Capture the cell that displays the provided text and extract its [X, Y] central coordinate. 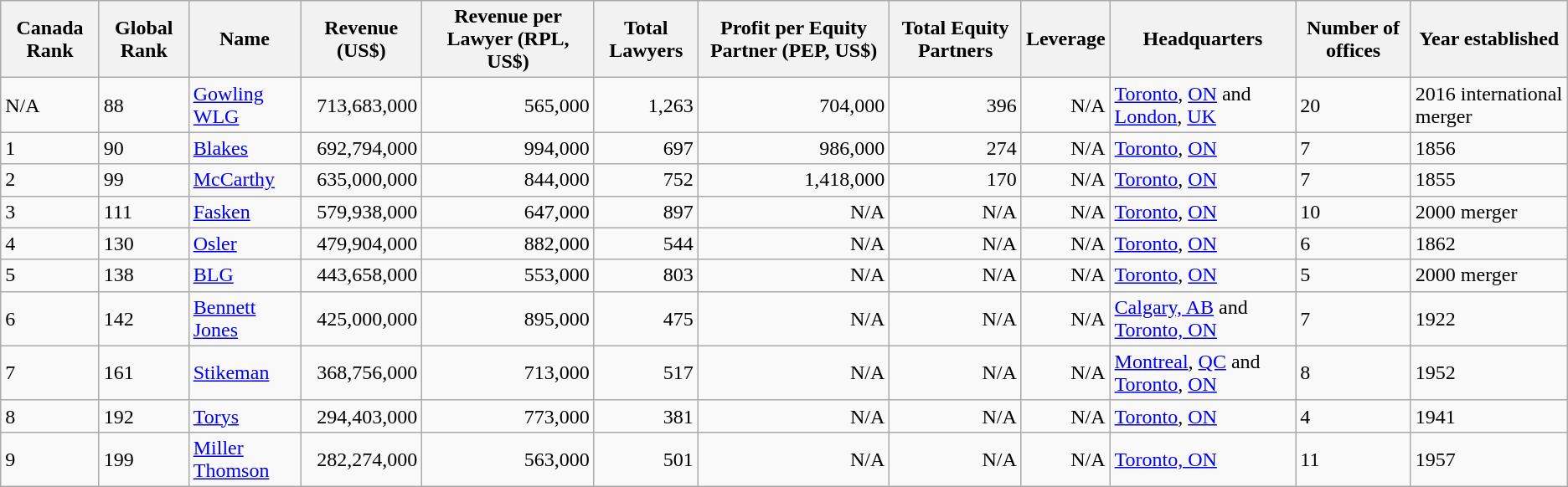
895,000 [508, 318]
90 [144, 148]
2016 international merger [1489, 105]
713,683,000 [362, 105]
Revenue (US$) [362, 39]
Leverage [1065, 39]
381 [646, 416]
475 [646, 318]
Number of offices [1354, 39]
803 [646, 275]
479,904,000 [362, 243]
1922 [1489, 318]
Gowling WLG [245, 105]
Bennett Jones [245, 318]
Canada Rank [50, 39]
563,000 [508, 459]
697 [646, 148]
501 [646, 459]
704,000 [794, 105]
Montreal, QC and Toronto, ON [1203, 373]
Total Equity Partners [956, 39]
752 [646, 180]
565,000 [508, 105]
553,000 [508, 275]
9 [50, 459]
142 [144, 318]
Toronto, ON and London, UK [1203, 105]
773,000 [508, 416]
199 [144, 459]
138 [144, 275]
20 [1354, 105]
11 [1354, 459]
Miller Thomson [245, 459]
396 [956, 105]
1,263 [646, 105]
Fasken [245, 212]
294,403,000 [362, 416]
Profit per Equity Partner (PEP, US$) [794, 39]
Osler [245, 243]
99 [144, 180]
10 [1354, 212]
Calgary, AB and Toronto, ON [1203, 318]
Headquarters [1203, 39]
713,000 [508, 373]
425,000,000 [362, 318]
517 [646, 373]
1 [50, 148]
1855 [1489, 180]
1941 [1489, 416]
Torys [245, 416]
844,000 [508, 180]
BLG [245, 275]
2 [50, 180]
Blakes [245, 148]
111 [144, 212]
647,000 [508, 212]
Global Rank [144, 39]
443,658,000 [362, 275]
161 [144, 373]
Year established [1489, 39]
897 [646, 212]
1957 [1489, 459]
1862 [1489, 243]
88 [144, 105]
274 [956, 148]
Name [245, 39]
Revenue per Lawyer (RPL, US$) [508, 39]
579,938,000 [362, 212]
282,274,000 [362, 459]
882,000 [508, 243]
1952 [1489, 373]
544 [646, 243]
3 [50, 212]
368,756,000 [362, 373]
1,418,000 [794, 180]
130 [144, 243]
692,794,000 [362, 148]
635,000,000 [362, 180]
McCarthy [245, 180]
192 [144, 416]
994,000 [508, 148]
1856 [1489, 148]
Total Lawyers [646, 39]
170 [956, 180]
986,000 [794, 148]
Stikeman [245, 373]
